Return the (X, Y) coordinate for the center point of the cell that contains the specified text.  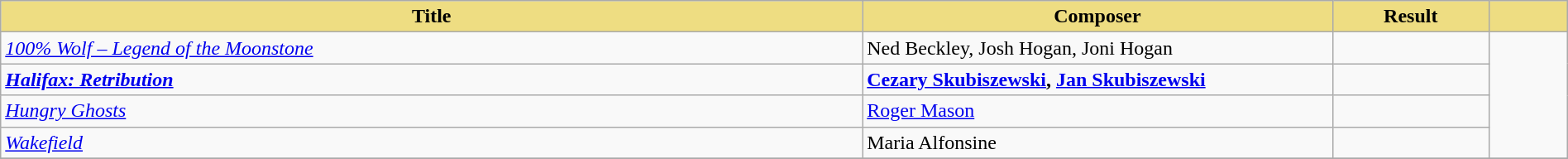
Hungry Ghosts (432, 111)
100% Wolf – Legend of the Moonstone (432, 48)
Halifax: Retribution (432, 79)
Wakefield (432, 142)
Result (1411, 17)
Composer (1097, 17)
Cezary Skubiszewski, Jan Skubiszewski (1097, 79)
Title (432, 17)
Maria Alfonsine (1097, 142)
Ned Beckley, Josh Hogan, Joni Hogan (1097, 48)
Roger Mason (1097, 111)
